Locate the cell with the specified text and output its [x, y] center coordinate. 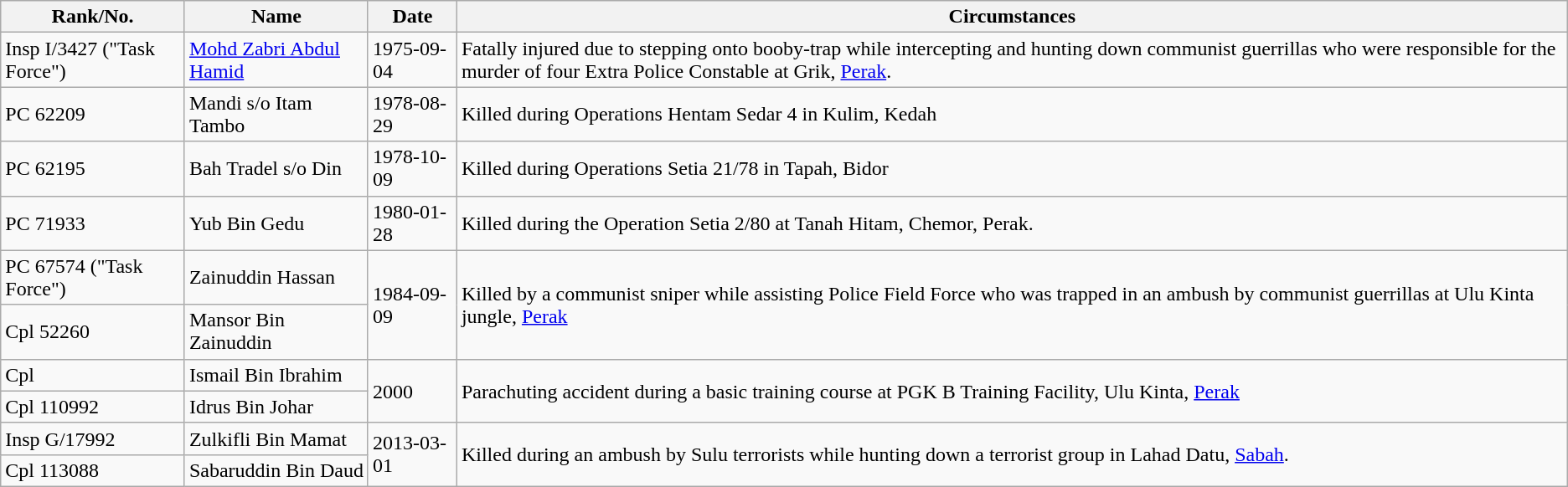
Killed during Operations Setia 21/78 in Tapah, Bidor [1012, 169]
Idrus Bin Johar [276, 407]
Sabaruddin Bin Daud [276, 470]
Yub Bin Gedu [276, 223]
Mohd Zabri Abdul Hamid [276, 60]
Cpl 113088 [93, 470]
Killed during the Operation Setia 2/80 at Tanah Hitam, Chemor, Perak. [1012, 223]
Zainuddin Hassan [276, 278]
2000 [412, 391]
Killed during Operations Hentam Sedar 4 in Kulim, Kedah [1012, 114]
Bah Tradel s/o Din [276, 169]
Cpl [93, 375]
Name [276, 17]
Date [412, 17]
1984-09-09 [412, 305]
PC 62195 [93, 169]
Mansor Bin Zainuddin [276, 331]
1980-01-28 [412, 223]
Parachuting accident during a basic training course at PGK B Training Facility, Ulu Kinta, Perak [1012, 391]
PC 71933 [93, 223]
Rank/No. [93, 17]
Mandi s/o Itam Tambo [276, 114]
Insp G/17992 [93, 438]
Zulkifli Bin Mamat [276, 438]
Ismail Bin Ibrahim [276, 375]
1975-09-04 [412, 60]
PC 67574 ("Task Force") [93, 278]
Circumstances [1012, 17]
1978-08-29 [412, 114]
Killed by a communist sniper while assisting Police Field Force who was trapped in an ambush by communist guerrillas at Ulu Kinta jungle, Perak [1012, 305]
Cpl 110992 [93, 407]
PC 62209 [93, 114]
Cpl 52260 [93, 331]
Insp I/3427 ("Task Force") [93, 60]
1978-10-09 [412, 169]
Killed during an ambush by Sulu terrorists while hunting down a terrorist group in Lahad Datu, Sabah. [1012, 454]
2013-03-01 [412, 454]
